Provide the (X, Y) coordinate of the cell's center where the given text is located.  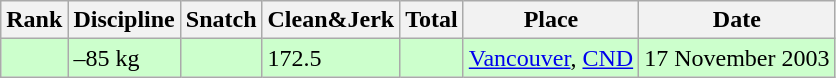
Total (432, 20)
Clean&Jerk (331, 20)
Vancouver, CND (550, 58)
17 November 2003 (737, 58)
–85 kg (124, 58)
Snatch (221, 20)
172.5 (331, 58)
Date (737, 20)
Place (550, 20)
Rank (34, 20)
Discipline (124, 20)
